Pinpoint the cell where the given text exists, returning its [X, Y] midpoint coordinate. 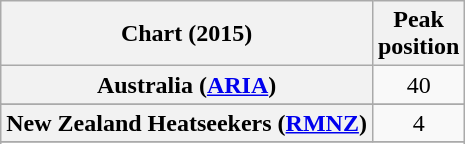
4 [418, 123]
Australia (ARIA) [187, 85]
New Zealand Heatseekers (RMNZ) [187, 123]
40 [418, 85]
Peakposition [418, 34]
Chart (2015) [187, 34]
